Identify which cell holds the provided text, then report its [x, y] central coordinate. 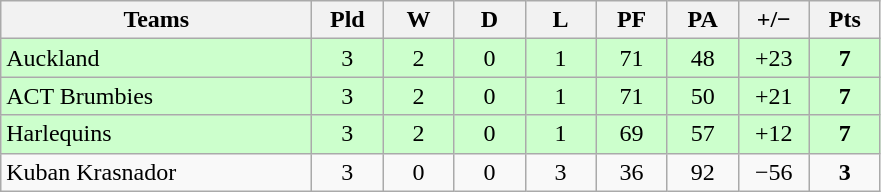
+23 [774, 58]
36 [632, 172]
L [560, 20]
92 [702, 172]
+/− [774, 20]
Auckland [156, 58]
57 [702, 134]
Teams [156, 20]
PF [632, 20]
ACT Brumbies [156, 96]
−56 [774, 172]
Kuban Krasnador [156, 172]
Pld [348, 20]
69 [632, 134]
Pts [844, 20]
D [490, 20]
+21 [774, 96]
Harlequins [156, 134]
+12 [774, 134]
PA [702, 20]
48 [702, 58]
W [418, 20]
50 [702, 96]
